Locate the cell with the specified text and output its [X, Y] center coordinate. 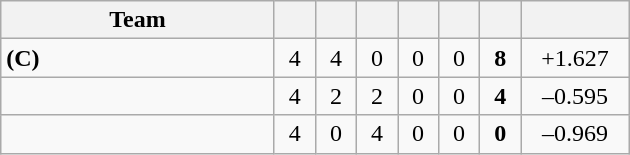
+1.627 [576, 58]
8 [500, 58]
–0.595 [576, 96]
–0.969 [576, 134]
Team [138, 20]
(C) [138, 58]
